Find where the given text appears and provide that cell's center as [X, Y] coordinate. 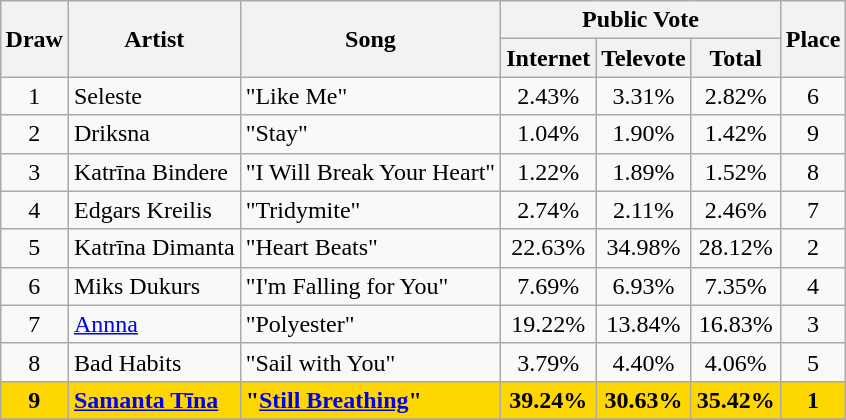
22.63% [548, 248]
Total [736, 58]
"Tridymite" [370, 210]
35.42% [736, 400]
Samanta Tīna [154, 400]
3.79% [548, 362]
2.46% [736, 210]
Seleste [154, 96]
16.83% [736, 324]
Song [370, 39]
1.04% [548, 134]
"I'm Falling for You" [370, 286]
"Sail with You" [370, 362]
19.22% [548, 324]
Miks Dukurs [154, 286]
4.40% [644, 362]
Katrīna Dimanta [154, 248]
"Like Me" [370, 96]
1.42% [736, 134]
39.24% [548, 400]
"Heart Beats" [370, 248]
2.11% [644, 210]
Televote [644, 58]
Edgars Kreilis [154, 210]
30.63% [644, 400]
Draw [34, 39]
Driksna [154, 134]
28.12% [736, 248]
3.31% [644, 96]
1.90% [644, 134]
Public Vote [641, 20]
13.84% [644, 324]
1.89% [644, 172]
1.22% [548, 172]
4.06% [736, 362]
2.74% [548, 210]
2.82% [736, 96]
"Stay" [370, 134]
2.43% [548, 96]
7.69% [548, 286]
7.35% [736, 286]
1.52% [736, 172]
"Still Breathing" [370, 400]
"Polyester" [370, 324]
"I Will Break Your Heart" [370, 172]
Internet [548, 58]
6.93% [644, 286]
Katrīna Bindere [154, 172]
Bad Habits [154, 362]
34.98% [644, 248]
Annna [154, 324]
Place [813, 39]
Artist [154, 39]
